For the text-containing cell, return its midpoint in (x, y) coordinate format. 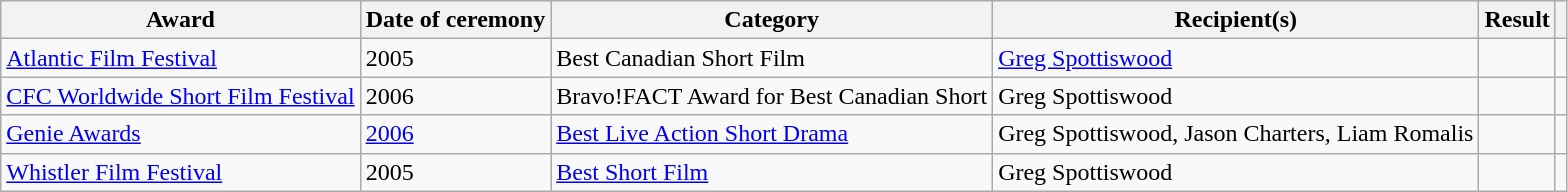
Best Short Film (772, 172)
Award (180, 20)
Genie Awards (180, 134)
Atlantic Film Festival (180, 58)
Whistler Film Festival (180, 172)
Category (772, 20)
Recipient(s) (1236, 20)
CFC Worldwide Short Film Festival (180, 96)
Best Live Action Short Drama (772, 134)
Date of ceremony (456, 20)
Bravo!FACT Award for Best Canadian Short (772, 96)
Best Canadian Short Film (772, 58)
Result (1517, 20)
Greg Spottiswood, Jason Charters, Liam Romalis (1236, 134)
